Identify which cell holds the provided text, then report its (X, Y) central coordinate. 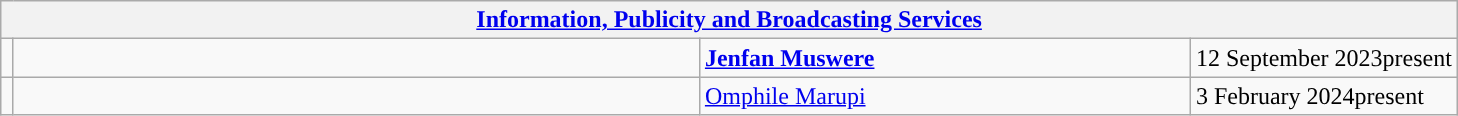
Information, Publicity and Broadcasting Services (730, 20)
Jenfan Muswere (944, 58)
Omphile Marupi (944, 96)
12 September 2023present (1324, 58)
3 February 2024present (1324, 96)
